Return the [x, y] coordinate for the center point of the cell that contains the specified text.  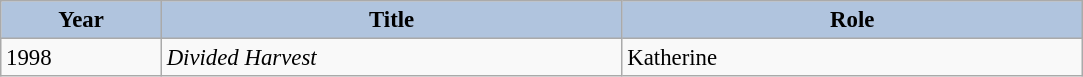
Divided Harvest [392, 58]
Title [392, 20]
Year [82, 20]
Katherine [852, 58]
Role [852, 20]
1998 [82, 58]
